Capture the cell that displays the provided text and extract its [X, Y] central coordinate. 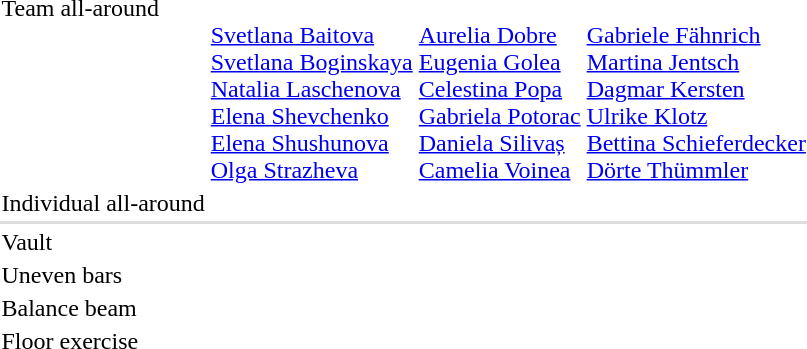
Balance beam [103, 308]
Vault [103, 242]
Uneven bars [103, 275]
Individual all-around [103, 203]
